Provide the [X, Y] coordinate of the cell's center where the given text is located.  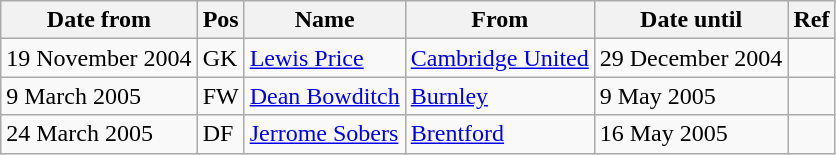
Date until [691, 20]
Name [324, 20]
9 March 2005 [99, 96]
DF [220, 134]
GK [220, 58]
From [500, 20]
Burnley [500, 96]
Brentford [500, 134]
9 May 2005 [691, 96]
Pos [220, 20]
19 November 2004 [99, 58]
Cambridge United [500, 58]
Jerrome Sobers [324, 134]
16 May 2005 [691, 134]
24 March 2005 [99, 134]
Ref [812, 20]
Lewis Price [324, 58]
Date from [99, 20]
Dean Bowditch [324, 96]
FW [220, 96]
29 December 2004 [691, 58]
